From the cell containing the given text, extract its center point as [x, y] coordinate. 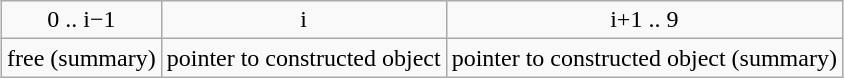
0 .. i−1 [82, 20]
i+1 .. 9 [644, 20]
free (summary) [82, 58]
i [304, 20]
pointer to constructed object (summary) [644, 58]
pointer to constructed object [304, 58]
